Find where the given text appears and provide that cell's center as [X, Y] coordinate. 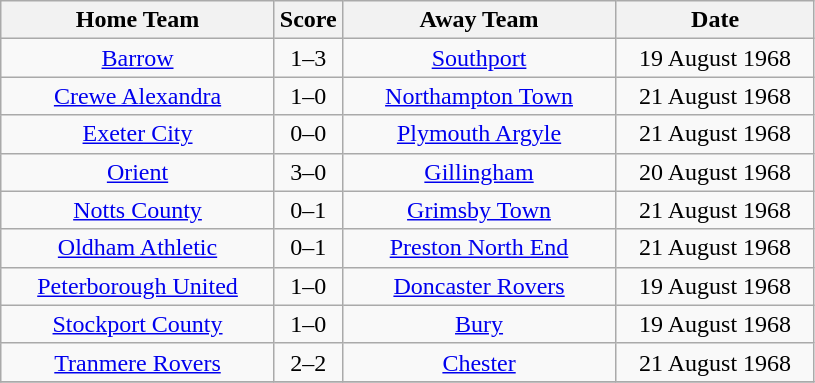
Northampton Town [479, 96]
Date [716, 20]
1–3 [308, 58]
Gillingham [479, 172]
2–2 [308, 362]
Home Team [138, 20]
Crewe Alexandra [138, 96]
Bury [479, 324]
Plymouth Argyle [479, 134]
3–0 [308, 172]
Peterborough United [138, 286]
Tranmere Rovers [138, 362]
0–0 [308, 134]
Preston North End [479, 248]
Notts County [138, 210]
Chester [479, 362]
Doncaster Rovers [479, 286]
Stockport County [138, 324]
Barrow [138, 58]
20 August 1968 [716, 172]
Exeter City [138, 134]
Orient [138, 172]
Score [308, 20]
Away Team [479, 20]
Grimsby Town [479, 210]
Southport [479, 58]
Oldham Athletic [138, 248]
